Provide the [X, Y] coordinate of the cell's center where the given text is located.  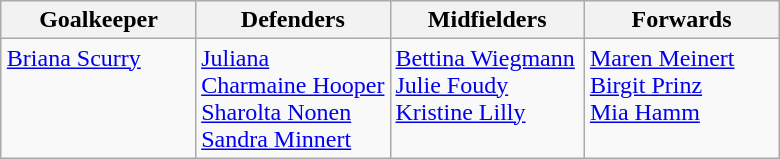
Forwards [681, 20]
Goalkeeper [98, 20]
Bettina Wiegmann Julie Foudy Kristine Lilly [487, 98]
Maren Meinert Birgit Prinz Mia Hamm [681, 98]
Juliana Charmaine Hooper Sharolta Nonen Sandra Minnert [293, 98]
Defenders [293, 20]
Briana Scurry [98, 98]
Midfielders [487, 20]
